Detect which cell encompasses the target text, then output its (x, y) center coordinate. 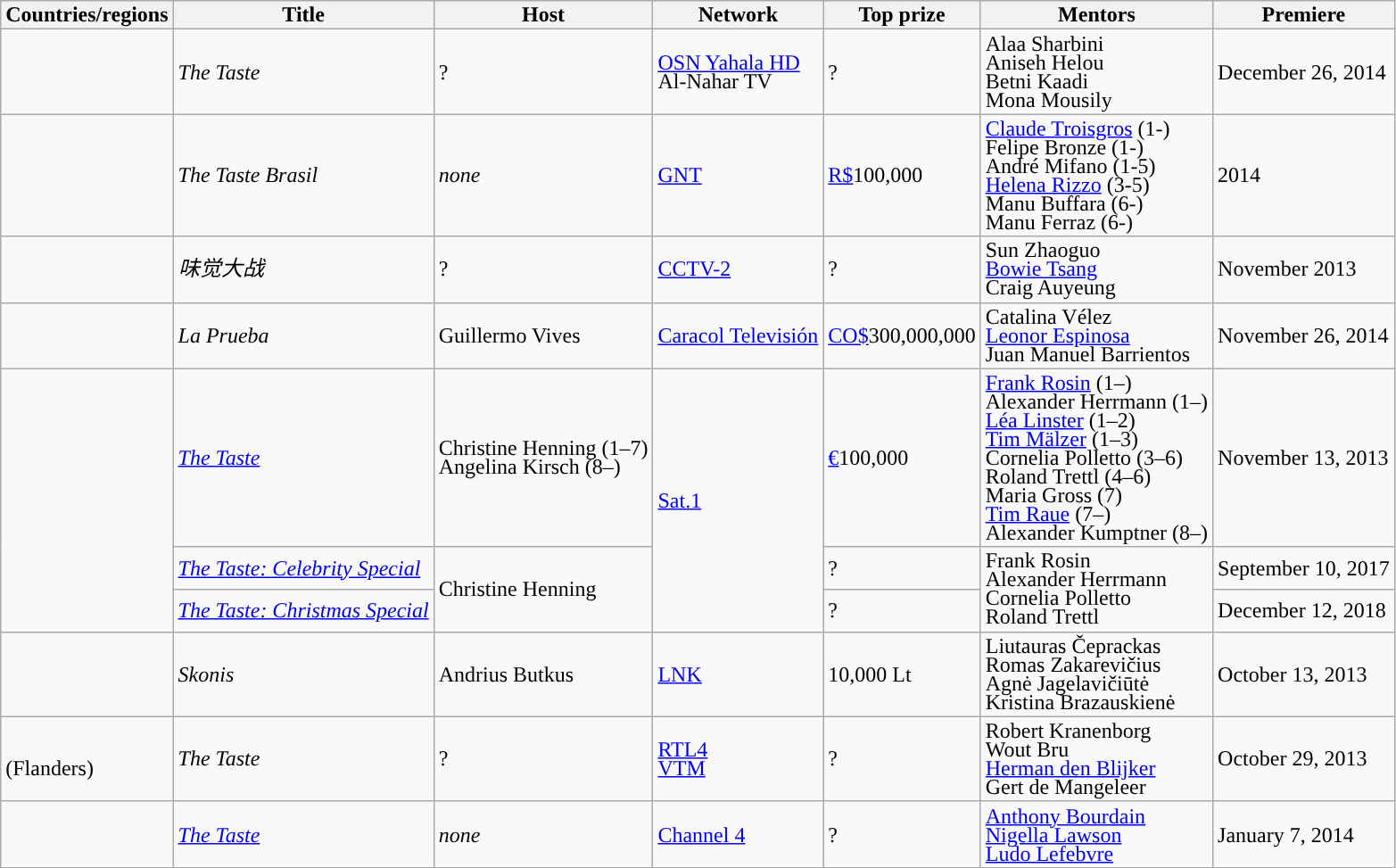
Top prize (902, 15)
Frank RosinAlexander HerrmannCornelia PollettoRoland Trettl (1096, 589)
Catalina VélezLeonor EspinosaJuan Manuel Barrientos (1096, 335)
La Prueba (303, 335)
10,000 Lt (902, 674)
November 2013 (1304, 269)
Christine Henning (1–7)Angelina Kirsch (8–) (543, 458)
2014 (1304, 175)
CO$300,000,000 (902, 335)
Skonis (303, 674)
The Taste Brasil (303, 175)
Channel 4 (739, 834)
Title (303, 15)
December 12, 2018 (1304, 611)
Network (739, 15)
The Taste: Celebrity Special (303, 568)
November 26, 2014 (1304, 335)
Anthony BourdainNigella LawsonLudo Lefebvre (1096, 834)
(Flanders) (87, 758)
October 13, 2013 (1304, 674)
The Taste: Christmas Special (303, 611)
Claude Troisgros (1-)Felipe Bronze (1-)André Mifano (1-5)Helena Rizzo (3-5)Manu Buffara (6-)Manu Ferraz (6-) (1096, 175)
Christine Henning (543, 589)
Robert KranenborgWout BruHerman den BlijkerGert de Mangeleer (1096, 758)
CCTV-2 (739, 269)
November 13, 2013 (1304, 458)
Andrius Butkus (543, 674)
€100,000 (902, 458)
September 10, 2017 (1304, 568)
GNT (739, 175)
Alaa Sharbini Aniseh Helou Betni Kaadi Mona Mousily (1096, 71)
RTL4VTM (739, 758)
R$100,000 (902, 175)
Sun ZhaoguoBowie TsangCraig Auyeung (1096, 269)
January 7, 2014 (1304, 834)
October 29, 2013 (1304, 758)
December 26, 2014 (1304, 71)
Caracol Televisión (739, 335)
Premiere (1304, 15)
Host (543, 15)
Guillermo Vives (543, 335)
LNK (739, 674)
Mentors (1096, 15)
Sat.1 (739, 500)
Liutauras ČeprackasRomas ZakarevičiusAgnė JagelavičiūtėKristina Brazauskienė (1096, 674)
味觉大战 (303, 269)
OSN Yahala HD Al-Nahar TV (739, 71)
Countries/regions (87, 15)
